Determine the (X, Y) coordinate at the center of the cell enclosing the given text.  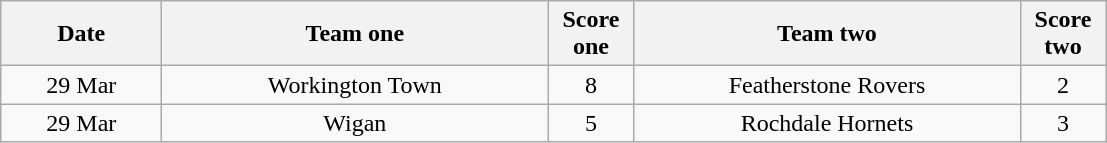
Score two (1063, 34)
Featherstone Rovers (827, 85)
Rochdale Hornets (827, 123)
Team two (827, 34)
3 (1063, 123)
Workington Town (355, 85)
Score one (591, 34)
2 (1063, 85)
Date (82, 34)
Wigan (355, 123)
Team one (355, 34)
8 (591, 85)
5 (591, 123)
